Find where the given text appears and provide that cell's center as [X, Y] coordinate. 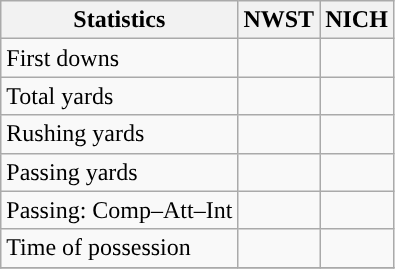
Rushing yards [120, 134]
Time of possession [120, 248]
NICH [357, 20]
Total yards [120, 96]
Statistics [120, 20]
Passing yards [120, 172]
First downs [120, 58]
Passing: Comp–Att–Int [120, 210]
NWST [279, 20]
